Locate the cell with the specified text and output its [X, Y] center coordinate. 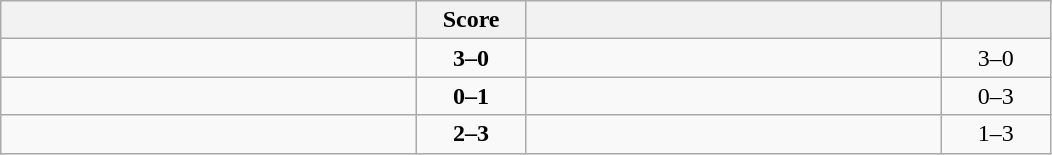
1–3 [996, 134]
0–3 [996, 96]
2–3 [472, 134]
Score [472, 20]
0–1 [472, 96]
